Find where the given text appears and provide that cell's center as (x, y) coordinate. 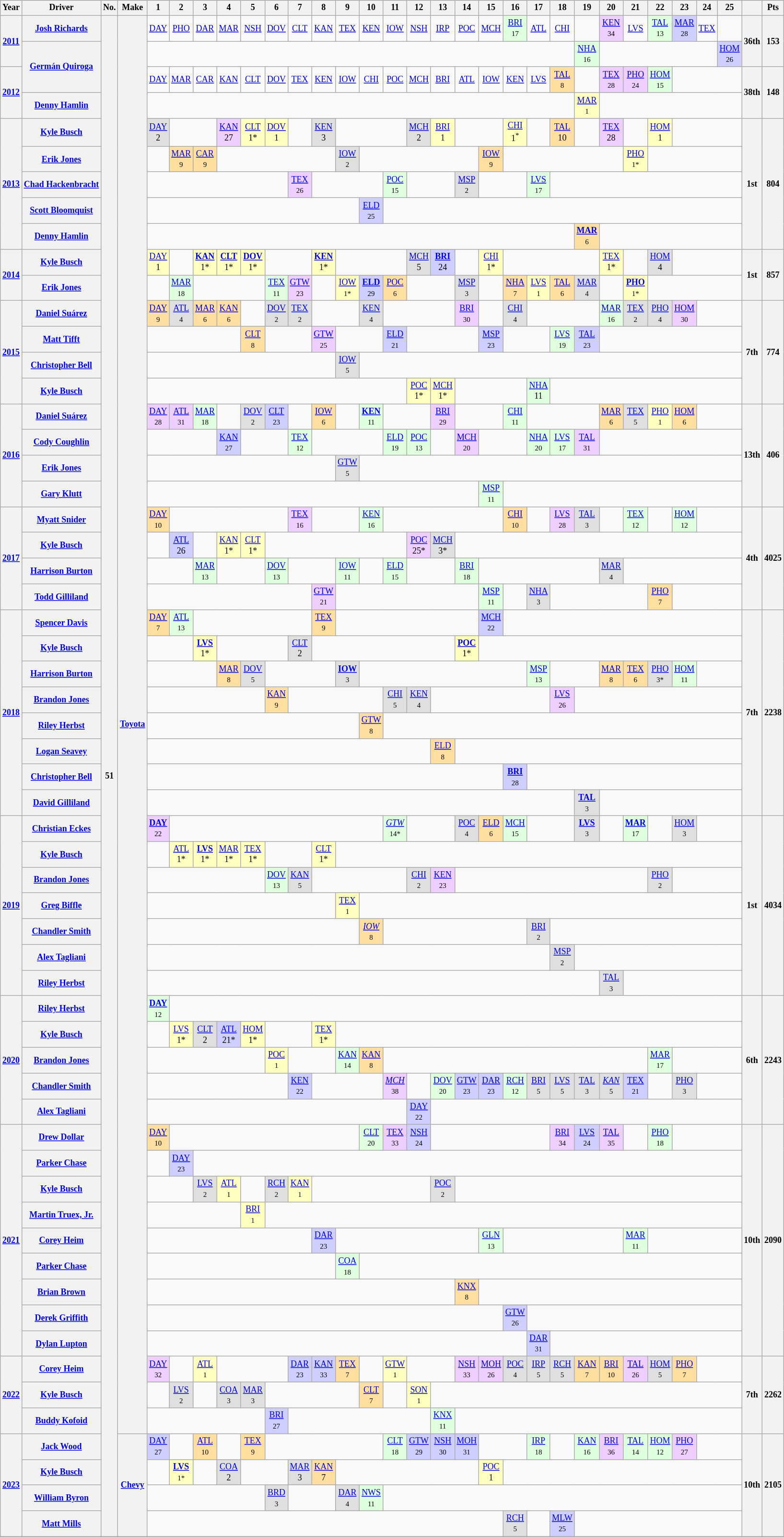
HOM1 (660, 132)
BRI28 (515, 777)
11 (395, 8)
TAL8 (562, 80)
7 (300, 8)
DAY23 (181, 1163)
MCH2 (419, 132)
Buddy Kofoid (61, 1421)
36th (752, 41)
153 (773, 41)
MCH5 (419, 262)
2017 (12, 558)
DAY32 (158, 1369)
RCH12 (515, 1086)
KEN11 (371, 417)
KAN14 (348, 1060)
CAR9 (205, 159)
ELD15 (395, 571)
2012 (12, 92)
CLT8 (253, 339)
2023 (12, 1485)
2019 (12, 906)
IRP18 (538, 1446)
MOH26 (491, 1369)
BRI17 (515, 28)
COA3 (229, 1395)
2022 (12, 1395)
GTW14* (395, 828)
KAN9 (277, 700)
22 (660, 8)
MSP23 (491, 339)
CLT18 (395, 1446)
IOW9 (491, 159)
PHO18 (660, 1137)
HOM26 (730, 54)
Gary Klutt (61, 494)
HOM5 (660, 1369)
KEN22 (300, 1086)
19 (587, 8)
15 (491, 8)
IRP (443, 28)
CLT23 (277, 417)
10 (371, 8)
1 (158, 8)
PHO27 (685, 1446)
2 (181, 8)
NSH30 (443, 1446)
IOW8 (371, 932)
TEX1 (348, 906)
MAR1* (229, 854)
CLT20 (371, 1137)
TEX33 (395, 1137)
David Gilliland (61, 803)
4025 (773, 558)
TEX21 (635, 1086)
KAN6 (229, 314)
MCH20 (467, 442)
COA2 (229, 1472)
KEN23 (443, 880)
Chad Hackenbracht (61, 185)
2016 (12, 456)
KEN16 (371, 520)
17 (538, 8)
LVS1 (538, 288)
CHI2 (419, 880)
LVS3 (587, 828)
Christian Eckes (61, 828)
TEX11 (277, 288)
13th (752, 456)
HOM1* (253, 1035)
774 (773, 352)
LVS5 (562, 1086)
MCH15 (515, 828)
2011 (12, 41)
2018 (12, 713)
LVS24 (587, 1137)
KEN34 (611, 28)
NHA3 (538, 597)
IOW2 (348, 159)
DAR (205, 28)
TEX26 (300, 185)
NHA16 (587, 54)
DAR4 (348, 1498)
MAR28 (685, 28)
Chevy (132, 1485)
3 (205, 8)
857 (773, 274)
KNX11 (443, 1421)
GTW25 (324, 339)
DAY27 (158, 1446)
KAN1 (300, 1189)
ATL21* (229, 1035)
NSH33 (467, 1369)
TAL23 (587, 339)
COA18 (348, 1266)
KAN33 (324, 1369)
KEN1* (324, 262)
MCH38 (395, 1086)
BRI29 (443, 417)
DAY28 (158, 417)
Cody Coughlin (61, 442)
Toyota (132, 724)
IOW1* (348, 288)
CHI5 (395, 700)
ELD21 (395, 339)
TAL10 (562, 132)
4 (229, 8)
ATL26 (181, 545)
NSH24 (419, 1137)
51 (109, 776)
MSP3 (467, 288)
IRP5 (538, 1369)
DOV1 (277, 132)
Make (132, 8)
William Byron (61, 1498)
6 (277, 8)
BRI34 (562, 1137)
ELD25 (371, 211)
4th (752, 558)
POC13 (419, 442)
IOW11 (348, 571)
4034 (773, 906)
DAY9 (158, 314)
BRI24 (443, 262)
BRI5 (538, 1086)
NHA7 (515, 288)
DOV5 (253, 674)
Driver (61, 8)
MAR9 (181, 159)
CHI11 (515, 417)
DAY7 (158, 623)
ELD19 (395, 442)
NWS11 (371, 1498)
TAL26 (635, 1369)
ELD29 (371, 288)
PHO1 (660, 417)
5 (253, 8)
TEX6 (635, 674)
21 (635, 8)
Josh Richards (61, 28)
38th (752, 92)
BRI30 (467, 314)
2238 (773, 713)
ELD8 (443, 751)
Pts (773, 8)
ATL4 (181, 314)
BRD3 (277, 1498)
MAR16 (611, 314)
2090 (773, 1241)
DAY12 (158, 1009)
IOW5 (348, 365)
DAY2 (158, 132)
PHO4 (660, 314)
PHO24 (635, 80)
SON1 (419, 1395)
Matt Mills (61, 1524)
KEN3 (324, 132)
MAR1 (587, 106)
CAR (205, 80)
TEX5 (635, 417)
HOM3 (685, 828)
Spencer Davis (61, 623)
2243 (773, 1060)
LVS26 (562, 700)
MCH1* (443, 391)
MCH3* (443, 545)
CHI4 (515, 314)
Brian Brown (61, 1292)
MLW25 (562, 1524)
148 (773, 92)
Scott Bloomquist (61, 211)
BRI36 (611, 1446)
MOH31 (467, 1446)
No. (109, 8)
Martin Truex, Jr. (61, 1215)
GTW5 (348, 468)
TEX16 (300, 520)
23 (685, 8)
HOM11 (685, 674)
GTW21 (324, 597)
HOM15 (660, 80)
LVS19 (562, 339)
24 (707, 8)
16 (515, 8)
KAN8 (371, 1060)
POC6 (395, 288)
ATL31 (181, 417)
RCH2 (277, 1189)
CHI10 (515, 520)
Drew Dollar (61, 1137)
6th (752, 1060)
13 (443, 8)
Myatt Snider (61, 520)
Greg Biffle (61, 906)
DAR31 (538, 1344)
TAL13 (660, 28)
TAL35 (611, 1137)
Derek Griffith (61, 1318)
Germán Quiroga (61, 67)
Todd Gilliland (61, 597)
TAL14 (635, 1446)
DAY1 (158, 262)
2014 (12, 274)
ATL13 (181, 623)
MCH22 (491, 623)
ELD6 (491, 828)
Matt Tifft (61, 339)
TAL31 (587, 442)
2015 (12, 352)
GLN13 (491, 1241)
TAL6 (562, 288)
PHO (181, 28)
20 (611, 8)
ATL1* (181, 854)
GTW8 (371, 726)
BRI2 (538, 932)
ATL10 (205, 1446)
406 (773, 456)
2021 (12, 1241)
Logan Seavey (61, 751)
BRI27 (277, 1421)
25 (730, 8)
GTW26 (515, 1318)
GTW1 (395, 1369)
CLT7 (371, 1395)
BRI18 (467, 571)
IOW6 (324, 417)
2105 (773, 1485)
DOV20 (443, 1086)
HOM6 (685, 417)
NHA11 (538, 391)
POC2 (443, 1189)
2020 (12, 1060)
PHO2 (660, 880)
PHO3 (685, 1086)
IOW3 (348, 674)
POC15 (395, 185)
18 (562, 8)
12 (419, 8)
BRI (443, 80)
POC25* (419, 545)
2262 (773, 1395)
HOM4 (660, 262)
Dylan Lupton (61, 1344)
TEX7 (348, 1369)
Year (12, 8)
14 (467, 8)
MSP13 (538, 674)
804 (773, 184)
MAR13 (205, 571)
2013 (12, 184)
DOV1* (253, 262)
HOM30 (685, 314)
Jack Wood (61, 1446)
MAR11 (635, 1241)
GTW29 (419, 1446)
NHA20 (538, 442)
KAN16 (587, 1446)
BRI10 (611, 1369)
9 (348, 8)
LVS28 (562, 520)
KNX8 (467, 1292)
PHO3* (660, 674)
8 (324, 8)
